Output the [x, y] coordinate of the center of the cell containing the given text.  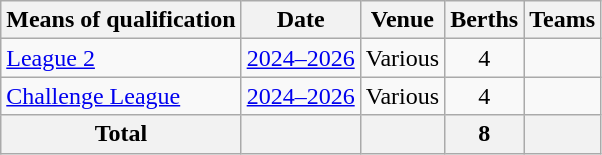
Date [300, 20]
Total [121, 134]
Means of qualification [121, 20]
8 [484, 134]
Challenge League [121, 96]
Venue [402, 20]
League 2 [121, 58]
Berths [484, 20]
Teams [562, 20]
